Identify which cell holds the provided text, then report its (X, Y) central coordinate. 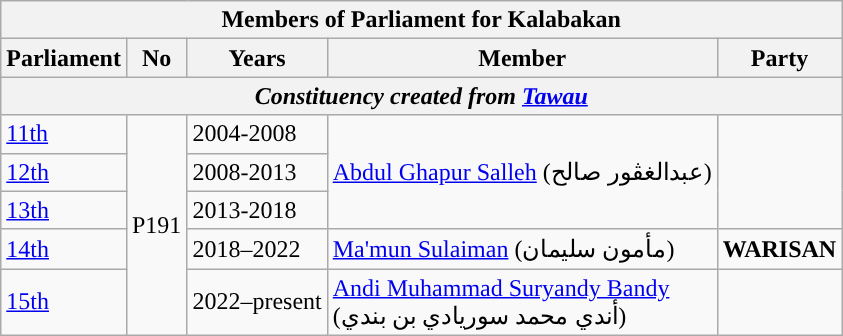
No (156, 58)
Years (257, 58)
2022–present (257, 302)
P191 (156, 225)
15th (64, 302)
Members of Parliament for Kalabakan (422, 20)
13th (64, 210)
Andi Muhammad Suryandy Bandy (أندي محمد سوريادي بن بندي) (522, 302)
2008-2013 (257, 172)
2018–2022 (257, 249)
Member (522, 58)
Constituency created from Tawau (422, 96)
12th (64, 172)
2013-2018 (257, 210)
Ma'mun Sulaiman (مأمون سليمان) (522, 249)
Abdul Ghapur Salleh (عبدالغڤور صالح‎) (522, 172)
Party (779, 58)
14th (64, 249)
WARISAN (779, 249)
2004-2008 (257, 134)
11th (64, 134)
Parliament (64, 58)
